Scan for the cell matching the given text and deliver its (X, Y) coordinate at center. 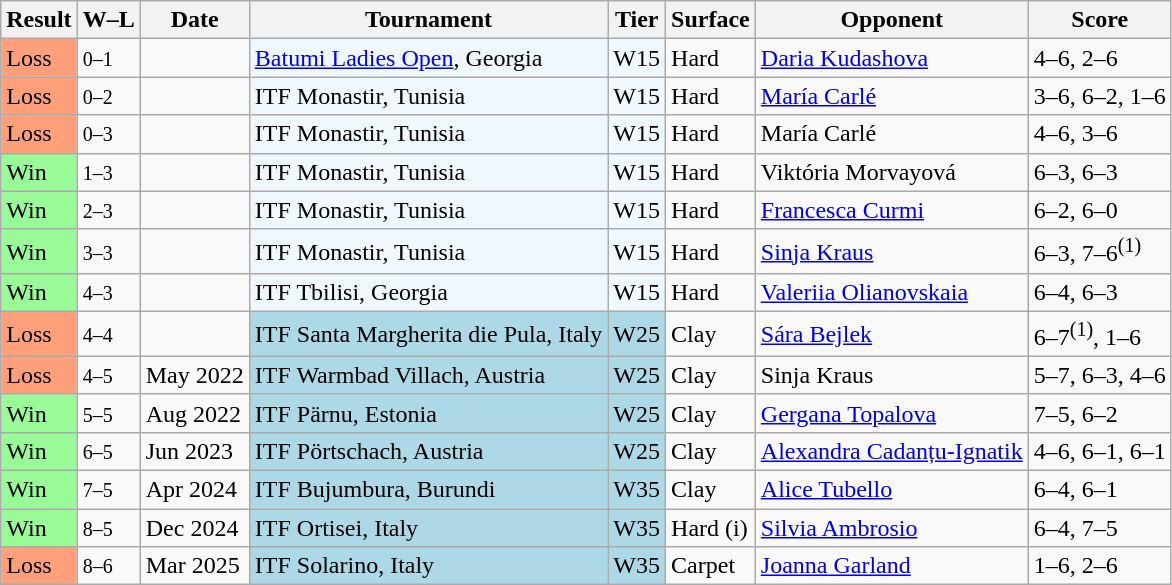
5–5 (108, 413)
8–6 (108, 566)
4–6, 2–6 (1100, 58)
3–3 (108, 252)
3–6, 6–2, 1–6 (1100, 96)
W–L (108, 20)
4–6, 6–1, 6–1 (1100, 451)
Batumi Ladies Open, Georgia (428, 58)
Hard (i) (711, 528)
Viktória Morvayová (892, 172)
6–7(1), 1–6 (1100, 334)
Score (1100, 20)
Daria Kudashova (892, 58)
0–2 (108, 96)
Dec 2024 (194, 528)
Aug 2022 (194, 413)
6–5 (108, 451)
Joanna Garland (892, 566)
4–6, 3–6 (1100, 134)
6–2, 6–0 (1100, 210)
Valeriia Olianovskaia (892, 293)
ITF Solarino, Italy (428, 566)
0–1 (108, 58)
ITF Warmbad Villach, Austria (428, 375)
Carpet (711, 566)
Alexandra Cadanțu-Ignatik (892, 451)
ITF Tbilisi, Georgia (428, 293)
6–4, 6–1 (1100, 489)
Tier (637, 20)
4–5 (108, 375)
Tournament (428, 20)
Surface (711, 20)
Francesca Curmi (892, 210)
Jun 2023 (194, 451)
Sára Bejlek (892, 334)
1–6, 2–6 (1100, 566)
Gergana Topalova (892, 413)
ITF Ortisei, Italy (428, 528)
Result (39, 20)
ITF Pörtschach, Austria (428, 451)
ITF Pärnu, Estonia (428, 413)
6–4, 7–5 (1100, 528)
Silvia Ambrosio (892, 528)
Opponent (892, 20)
May 2022 (194, 375)
1–3 (108, 172)
6–3, 7–6(1) (1100, 252)
7–5 (108, 489)
5–7, 6–3, 4–6 (1100, 375)
Mar 2025 (194, 566)
2–3 (108, 210)
Alice Tubello (892, 489)
Date (194, 20)
6–3, 6–3 (1100, 172)
7–5, 6–2 (1100, 413)
ITF Santa Margherita die Pula, Italy (428, 334)
4–3 (108, 293)
8–5 (108, 528)
4–4 (108, 334)
ITF Bujumbura, Burundi (428, 489)
6–4, 6–3 (1100, 293)
0–3 (108, 134)
Apr 2024 (194, 489)
